Capture the cell that displays the provided text and extract its [X, Y] central coordinate. 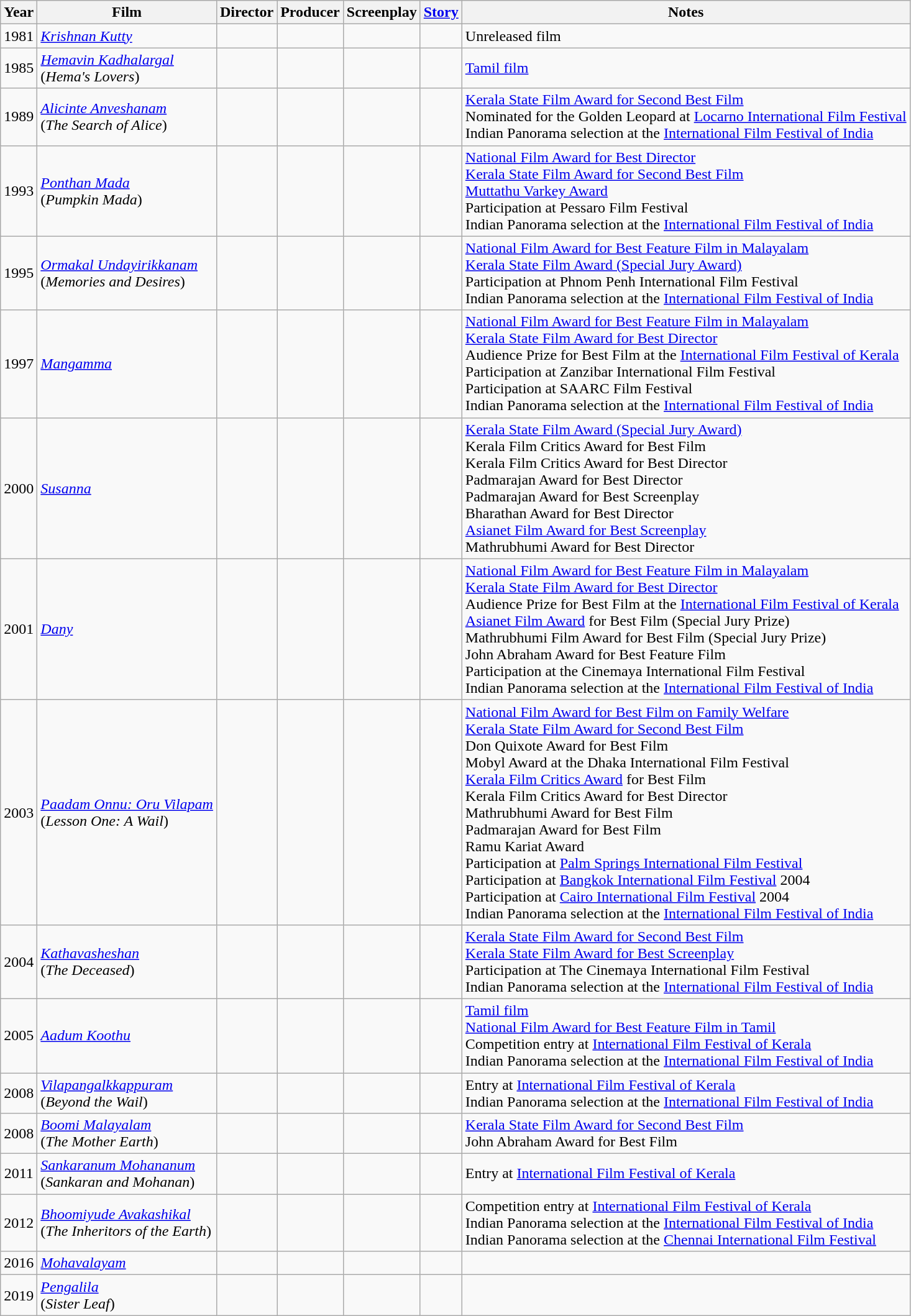
Paadam Onnu: Oru Vilapam(Lesson One: A Wail) [127, 812]
1993 [19, 191]
Krishnan Kutty [127, 36]
Film [127, 12]
Aadum Koothu [127, 1035]
Notes [686, 12]
Year [19, 12]
1981 [19, 36]
Screenplay [382, 12]
Story [441, 12]
Sankaranum Mohananum(Sankaran and Mohanan) [127, 1174]
Entry at International Film Festival of KeralaIndian Panorama selection at the International Film Festival of India [686, 1092]
Alicinte Anveshanam(The Search of Alice) [127, 117]
2016 [19, 1263]
Bhoomiyude Avakashikal(The Inheritors of the Earth) [127, 1223]
1997 [19, 364]
Mohavalayam [127, 1263]
Ponthan Mada(Pumpkin Mada) [127, 191]
1985 [19, 68]
Producer [311, 12]
Kathavasheshan(The Deceased) [127, 962]
Entry at International Film Festival of Kerala [686, 1174]
2005 [19, 1035]
Tamil film [686, 68]
2001 [19, 629]
Hemavin Kadhalargal(Hema's Lovers) [127, 68]
2012 [19, 1223]
2000 [19, 488]
2004 [19, 962]
Mangamma [127, 364]
2019 [19, 1295]
Boomi Malayalam(The Mother Earth) [127, 1133]
Unreleased film [686, 36]
Pengalila(Sister Leaf) [127, 1295]
1989 [19, 117]
2003 [19, 812]
Director [246, 12]
Vilapangalkkappuram(Beyond the Wail) [127, 1092]
Dany [127, 629]
Ormakal Undayirikkanam(Memories and Desires) [127, 273]
2011 [19, 1174]
Kerala State Film Award for Second Best FilmJohn Abraham Award for Best Film [686, 1133]
Susanna [127, 488]
1995 [19, 273]
